Search for the cell housing the specified text and yield its (x, y) center coordinate. 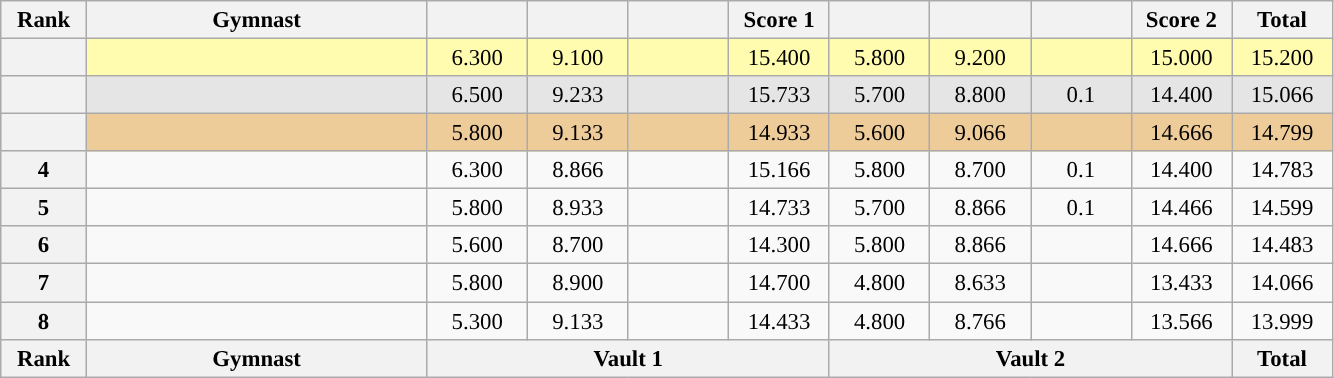
14.066 (1282, 283)
8.800 (980, 95)
13.433 (1182, 283)
14.733 (780, 208)
8.633 (980, 283)
9.066 (980, 133)
14.799 (1282, 133)
8 (44, 321)
15.166 (780, 170)
Vault 1 (628, 358)
9.100 (578, 58)
6.500 (478, 95)
15.400 (780, 58)
8.933 (578, 208)
14.300 (780, 245)
14.599 (1282, 208)
5 (44, 208)
Vault 2 (1030, 358)
Score 2 (1182, 20)
14.466 (1182, 208)
14.433 (780, 321)
7 (44, 283)
4 (44, 170)
13.999 (1282, 321)
Score 1 (780, 20)
14.700 (780, 283)
9.200 (980, 58)
15.000 (1182, 58)
14.483 (1282, 245)
8.900 (578, 283)
14.933 (780, 133)
6 (44, 245)
9.233 (578, 95)
13.566 (1182, 321)
15.066 (1282, 95)
5.300 (478, 321)
14.783 (1282, 170)
15.733 (780, 95)
15.200 (1282, 58)
8.766 (980, 321)
